Determine the (X, Y) coordinate at the center of the cell enclosing the given text.  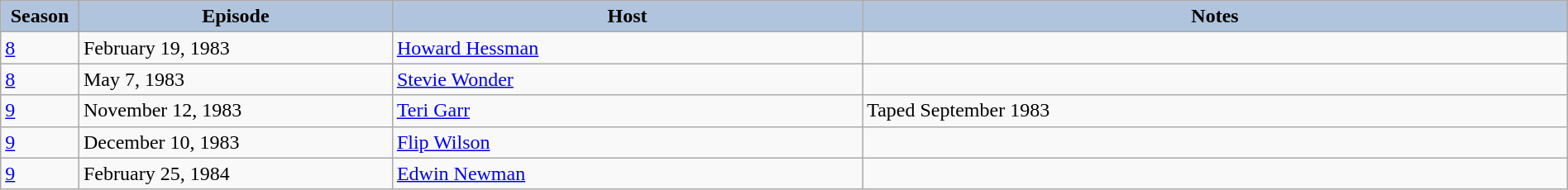
Notes (1216, 17)
February 25, 1984 (235, 173)
Flip Wilson (627, 142)
December 10, 1983 (235, 142)
Episode (235, 17)
Teri Garr (627, 111)
Host (627, 17)
Howard Hessman (627, 48)
Stevie Wonder (627, 79)
Season (40, 17)
May 7, 1983 (235, 79)
February 19, 1983 (235, 48)
Edwin Newman (627, 173)
November 12, 1983 (235, 111)
Taped September 1983 (1216, 111)
